Output the (x, y) coordinate of the center of the cell containing the given text.  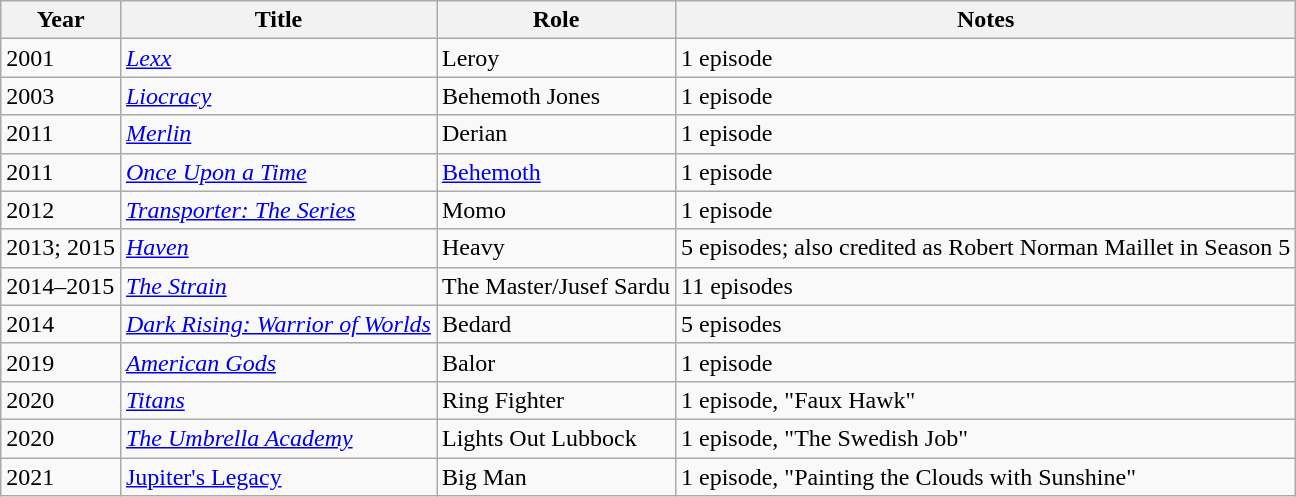
11 episodes (986, 286)
1 episode, "Faux Hawk" (986, 400)
The Strain (278, 286)
Haven (278, 248)
Lights Out Lubbock (556, 438)
The Master/Jusef Sardu (556, 286)
Notes (986, 20)
2014–2015 (61, 286)
1 episode, "Painting the Clouds with Sunshine" (986, 477)
Ring Fighter (556, 400)
5 episodes (986, 324)
American Gods (278, 362)
Derian (556, 134)
Bedard (556, 324)
Title (278, 20)
Momo (556, 210)
5 episodes; also credited as Robert Norman Maillet in Season 5 (986, 248)
Jupiter's Legacy (278, 477)
2012 (61, 210)
Year (61, 20)
Transporter: The Series (278, 210)
Balor (556, 362)
2021 (61, 477)
Leroy (556, 58)
Once Upon a Time (278, 172)
2013; 2015 (61, 248)
Heavy (556, 248)
Role (556, 20)
Behemoth Jones (556, 96)
Big Man (556, 477)
2001 (61, 58)
1 episode, "The Swedish Job" (986, 438)
Merlin (278, 134)
The Umbrella Academy (278, 438)
Behemoth (556, 172)
2003 (61, 96)
2019 (61, 362)
2014 (61, 324)
Titans (278, 400)
Dark Rising: Warrior of Worlds (278, 324)
Liocracy (278, 96)
Lexx (278, 58)
